Capture the cell that displays the provided text and extract its (x, y) central coordinate. 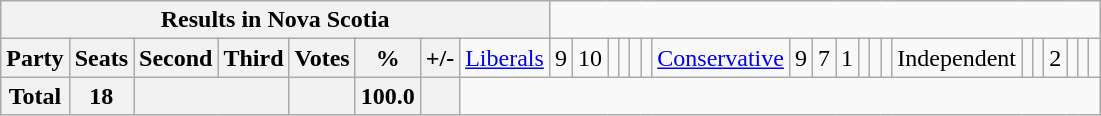
Votes (322, 58)
Second (176, 58)
+/- (440, 58)
100.0 (388, 96)
Total (35, 96)
Third (254, 58)
Seats (101, 58)
Liberals (505, 58)
Conservative (721, 58)
Party (35, 58)
Results in Nova Scotia (276, 20)
Independent (957, 58)
18 (101, 96)
7 (824, 58)
2 (1056, 58)
1 (848, 58)
10 (590, 58)
% (388, 58)
